Output the (X, Y) coordinate of the center of the cell containing the given text.  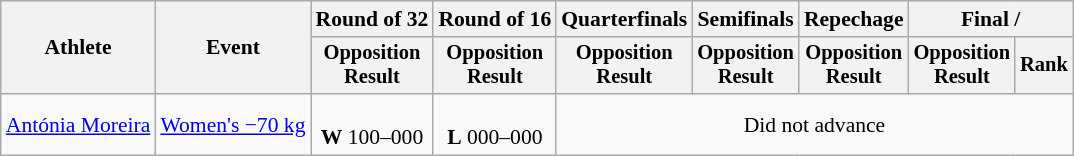
Event (232, 48)
Final / (991, 19)
Round of 16 (494, 19)
Semifinals (746, 19)
Women's −70 kg (232, 124)
Did not advance (814, 124)
L 000–000 (494, 124)
Antónia Moreira (78, 124)
Repechage (854, 19)
Rank (1044, 66)
W 100–000 (372, 124)
Quarterfinals (624, 19)
Round of 32 (372, 19)
Athlete (78, 48)
